Identify which cell holds the provided text, then report its (X, Y) central coordinate. 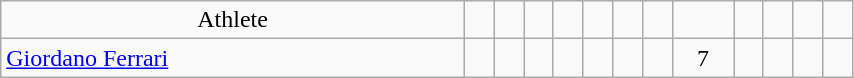
Athlete (233, 20)
7 (703, 58)
Giordano Ferrari (233, 58)
